Provide the (X, Y) coordinate of the cell's center where the given text is located.  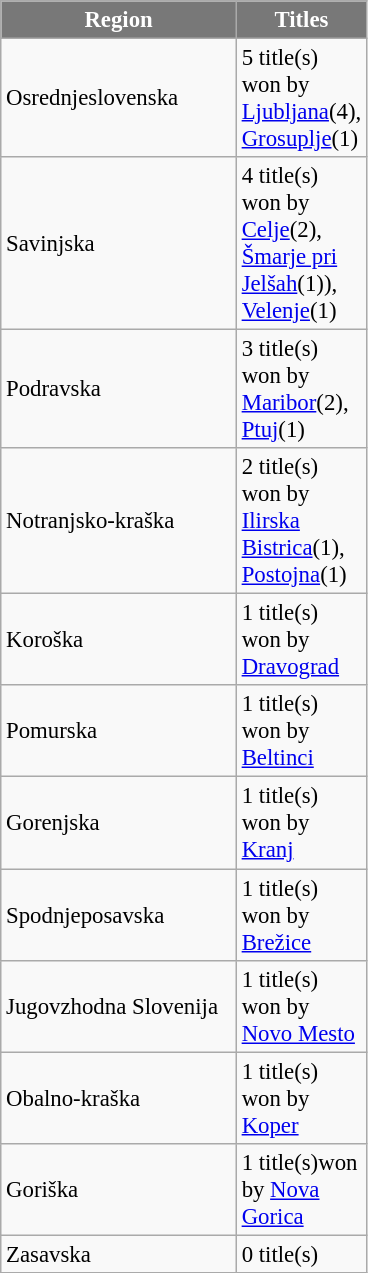
1 title(s) won by Beltinci (301, 732)
Gorenjska (119, 823)
4 title(s) won by Celje(2), Šmarje pri Jelšah(1)), Velenje(1) (301, 244)
3 title(s) won by Maribor(2), Ptuj(1) (301, 390)
1 title(s) won by Brežice (301, 915)
Koroška (119, 640)
Goriška (119, 1189)
Pomurska (119, 732)
1 title(s) won by Dravograd (301, 640)
1 title(s)won by Nova Gorica (301, 1189)
Spodnjeposavska (119, 915)
Jugovzhodna Slovenija (119, 1006)
2 title(s) won by Ilirska Bistrica(1), Postojna(1) (301, 521)
Region (119, 20)
1 title(s) won by Koper (301, 1098)
Notranjsko-kraška (119, 521)
1 title(s) won by Novo Mesto (301, 1006)
Zasavska (119, 1254)
Podravska (119, 390)
1 title(s) won by Kranj (301, 823)
5 title(s) won by Ljubljana(4), Grosuplje(1) (301, 98)
0 title(s) (301, 1254)
Savinjska (119, 244)
Titles (301, 20)
Obalno-kraška (119, 1098)
Osrednjeslovenska (119, 98)
